Provide the [x, y] coordinate of the cell's center where the given text is located.  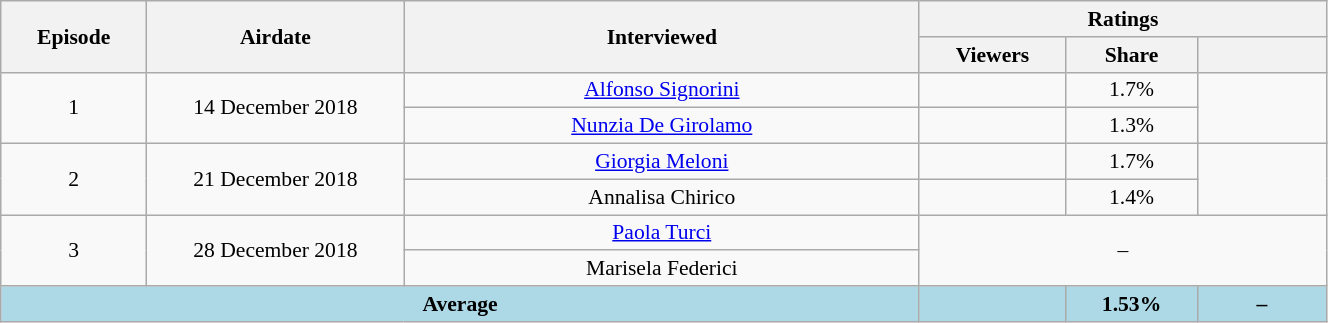
Ratings [1122, 19]
Paola Turci [662, 233]
1.3% [1132, 126]
Airdate [276, 36]
Average [460, 304]
Nunzia De Girolamo [662, 126]
Share [1132, 55]
Alfonso Signorini [662, 90]
Viewers [992, 55]
1 [74, 108]
3 [74, 250]
Annalisa Chirico [662, 197]
Episode [74, 36]
1.4% [1132, 197]
1.53% [1132, 304]
Marisela Federici [662, 269]
Interviewed [662, 36]
28 December 2018 [276, 250]
2 [74, 180]
21 December 2018 [276, 180]
Giorgia Meloni [662, 162]
14 December 2018 [276, 108]
